Return the (X, Y) coordinate for the center point of the cell that contains the specified text.  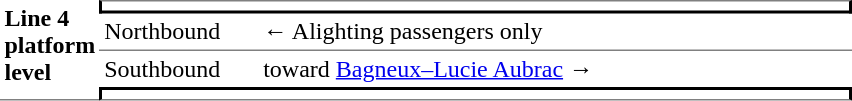
Southbound (180, 69)
Line 4 platform level (50, 50)
Northbound (180, 33)
